Return [x, y] of the center of cell containing provided text 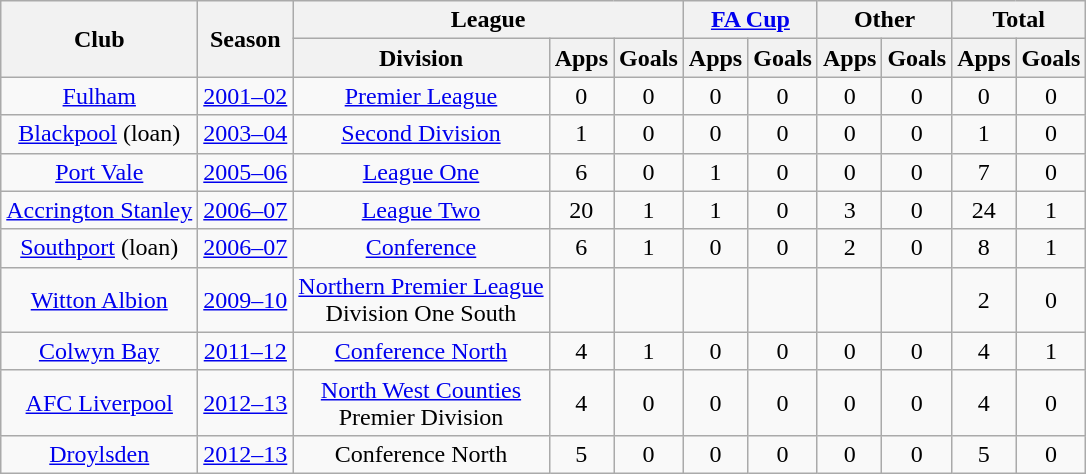
24 [984, 210]
Accrington Stanley [100, 210]
Droylsden [100, 454]
2005–06 [246, 172]
Colwyn Bay [100, 351]
Port Vale [100, 172]
7 [984, 172]
League [488, 20]
Premier League [421, 96]
Other [884, 20]
Season [246, 39]
Second Division [421, 134]
Blackpool (loan) [100, 134]
2003–04 [246, 134]
20 [581, 210]
Total [1019, 20]
AFC Liverpool [100, 402]
Conference [421, 248]
2001–02 [246, 96]
8 [984, 248]
2009–10 [246, 300]
FA Cup [750, 20]
Division [421, 58]
Fulham [100, 96]
Southport (loan) [100, 248]
North West CountiesPremier Division [421, 402]
Witton Albion [100, 300]
Northern Premier LeagueDivision One South [421, 300]
2011–12 [246, 351]
League One [421, 172]
Club [100, 39]
3 [849, 210]
League Two [421, 210]
